Capture the cell that displays the provided text and extract its (X, Y) central coordinate. 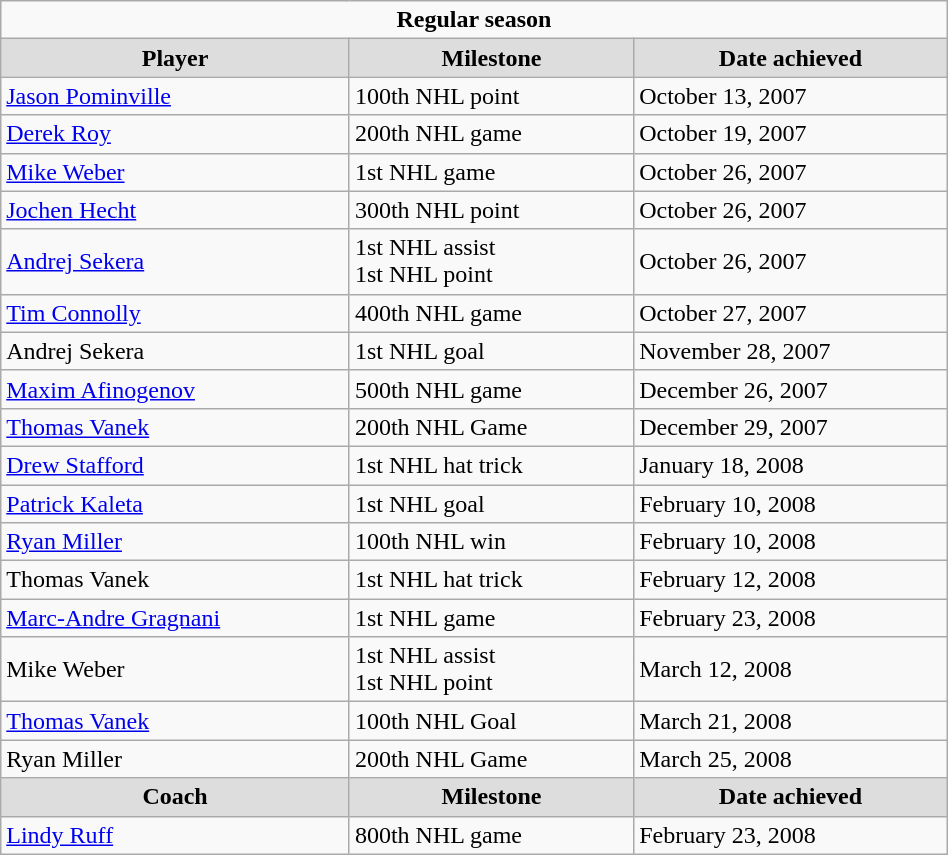
100th NHL win (491, 542)
Derek Roy (176, 134)
Coach (176, 797)
Lindy Ruff (176, 835)
Tim Connolly (176, 313)
Regular season (474, 20)
February 12, 2008 (791, 580)
300th NHL point (491, 210)
800th NHL game (491, 835)
October 27, 2007 (791, 313)
March 12, 2008 (791, 670)
Marc-Andre Gragnani (176, 618)
500th NHL game (491, 389)
Drew Stafford (176, 465)
October 13, 2007 (791, 96)
March 25, 2008 (791, 759)
Player (176, 58)
December 26, 2007 (791, 389)
November 28, 2007 (791, 351)
March 21, 2008 (791, 721)
January 18, 2008 (791, 465)
Jochen Hecht (176, 210)
Patrick Kaleta (176, 503)
100th NHL point (491, 96)
December 29, 2007 (791, 427)
Jason Pominville (176, 96)
100th NHL Goal (491, 721)
400th NHL game (491, 313)
200th NHL game (491, 134)
October 19, 2007 (791, 134)
Maxim Afinogenov (176, 389)
